From the cell containing the given text, extract its center point as [X, Y] coordinate. 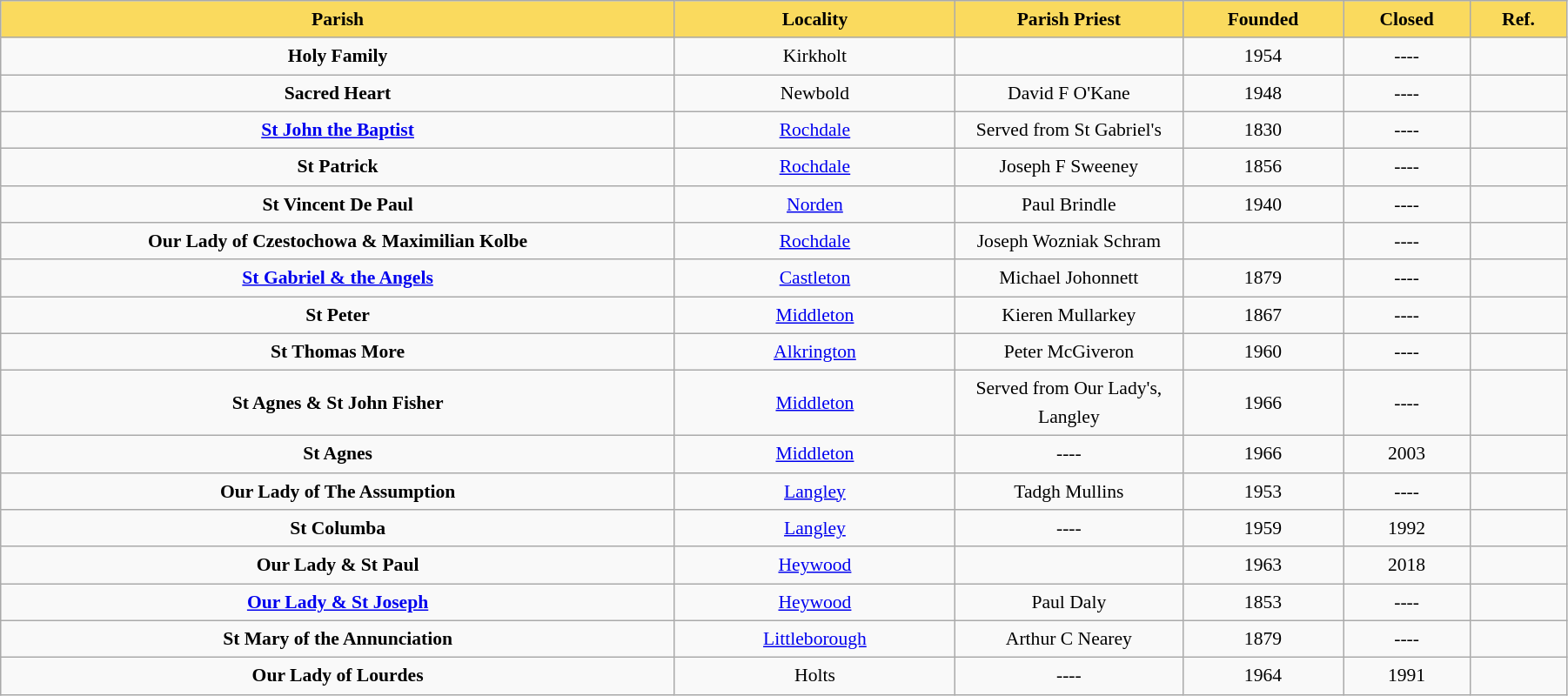
1964 [1263, 677]
St John the Baptist [338, 130]
Michael Johonnett [1069, 278]
1992 [1407, 529]
Locality [814, 19]
Kieren Mullarkey [1069, 315]
Founded [1263, 19]
Served from St Gabriel's [1069, 130]
Tadgh Mullins [1069, 492]
Parish Priest [1069, 19]
Kirkholt [814, 57]
1948 [1263, 94]
1963 [1263, 565]
St Columba [338, 529]
2003 [1407, 454]
1867 [1263, 315]
Peter McGiveron [1069, 353]
Our Lady of Lourdes [338, 677]
Served from Our Lady's, Langley [1069, 404]
1853 [1263, 602]
Newbold [814, 94]
1830 [1263, 130]
1856 [1263, 167]
St Thomas More [338, 353]
Parish [338, 19]
St Gabriel & the Angels [338, 278]
Holts [814, 677]
St Patrick [338, 167]
St Agnes [338, 454]
Alkrington [814, 353]
St Agnes & St John Fisher [338, 404]
Sacred Heart [338, 94]
Our Lady & St Paul [338, 565]
St Mary of the Annunciation [338, 640]
Holy Family [338, 57]
St Peter [338, 315]
1959 [1263, 529]
Norden [814, 205]
Joseph F Sweeney [1069, 167]
Arthur C Nearey [1069, 640]
1953 [1263, 492]
Paul Brindle [1069, 205]
1960 [1263, 353]
Ref. [1518, 19]
Our Lady & St Joseph [338, 602]
Littleborough [814, 640]
St Vincent De Paul [338, 205]
Our Lady of The Assumption [338, 492]
Joseph Wozniak Schram [1069, 242]
Paul Daly [1069, 602]
1940 [1263, 205]
2018 [1407, 565]
Closed [1407, 19]
1991 [1407, 677]
1954 [1263, 57]
Castleton [814, 278]
David F O'Kane [1069, 94]
Our Lady of Czestochowa & Maximilian Kolbe [338, 242]
